Pinpoint the cell where the given text exists, returning its (X, Y) midpoint coordinate. 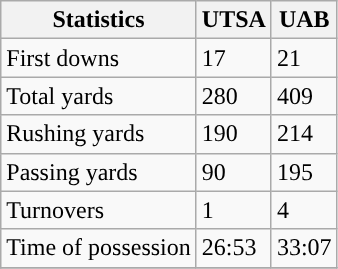
Rushing yards (99, 134)
17 (234, 58)
First downs (99, 58)
4 (304, 210)
280 (234, 96)
214 (304, 134)
33:07 (304, 248)
190 (234, 134)
UAB (304, 20)
195 (304, 172)
Statistics (99, 20)
UTSA (234, 20)
1 (234, 210)
Time of possession (99, 248)
Turnovers (99, 210)
90 (234, 172)
26:53 (234, 248)
409 (304, 96)
21 (304, 58)
Passing yards (99, 172)
Total yards (99, 96)
